Capture the cell that displays the provided text and extract its (X, Y) central coordinate. 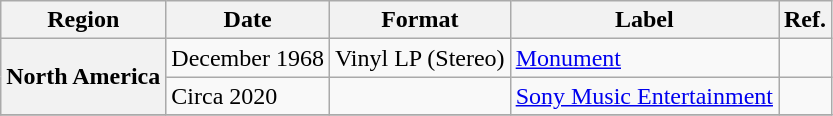
Monument (644, 58)
Format (420, 20)
Ref. (804, 20)
Date (248, 20)
North America (84, 77)
December 1968 (248, 58)
Vinyl LP (Stereo) (420, 58)
Sony Music Entertainment (644, 96)
Circa 2020 (248, 96)
Region (84, 20)
Label (644, 20)
